Detect which cell encompasses the target text, then output its [x, y] center coordinate. 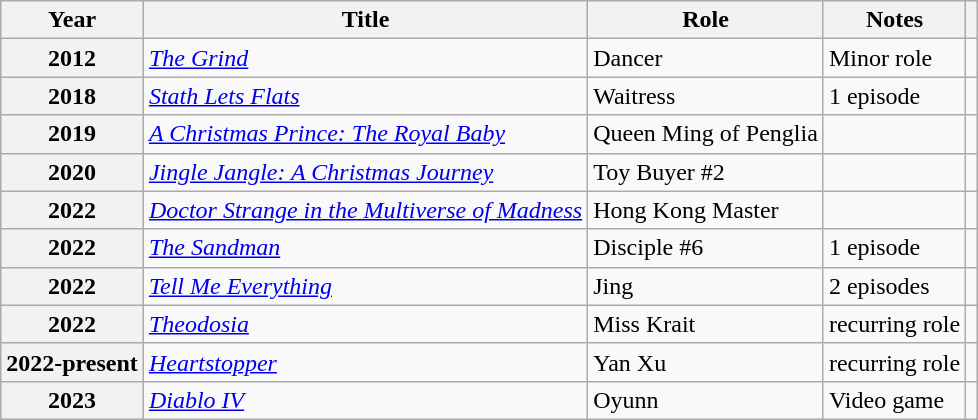
Title [365, 20]
2022-present [72, 362]
The Grind [365, 58]
2018 [72, 96]
The Sandman [365, 248]
Hong Kong Master [706, 210]
Year [72, 20]
Jing [706, 286]
Tell Me Everything [365, 286]
Dancer [706, 58]
A Christmas Prince: The Royal Baby [365, 134]
Waitress [706, 96]
Diablo IV [365, 400]
Role [706, 20]
Video game [894, 400]
Oyunn [706, 400]
2 episodes [894, 286]
Theodosia [365, 324]
2019 [72, 134]
Doctor Strange in the Multiverse of Madness [365, 210]
Disciple #6 [706, 248]
2020 [72, 172]
2023 [72, 400]
Yan Xu [706, 362]
Queen Ming of Penglia [706, 134]
Jingle Jangle: A Christmas Journey [365, 172]
2012 [72, 58]
Miss Krait [706, 324]
Stath Lets Flats [365, 96]
Toy Buyer #2 [706, 172]
Minor role [894, 58]
Notes [894, 20]
Heartstopper [365, 362]
